Pinpoint the cell where the given text exists, returning its [x, y] midpoint coordinate. 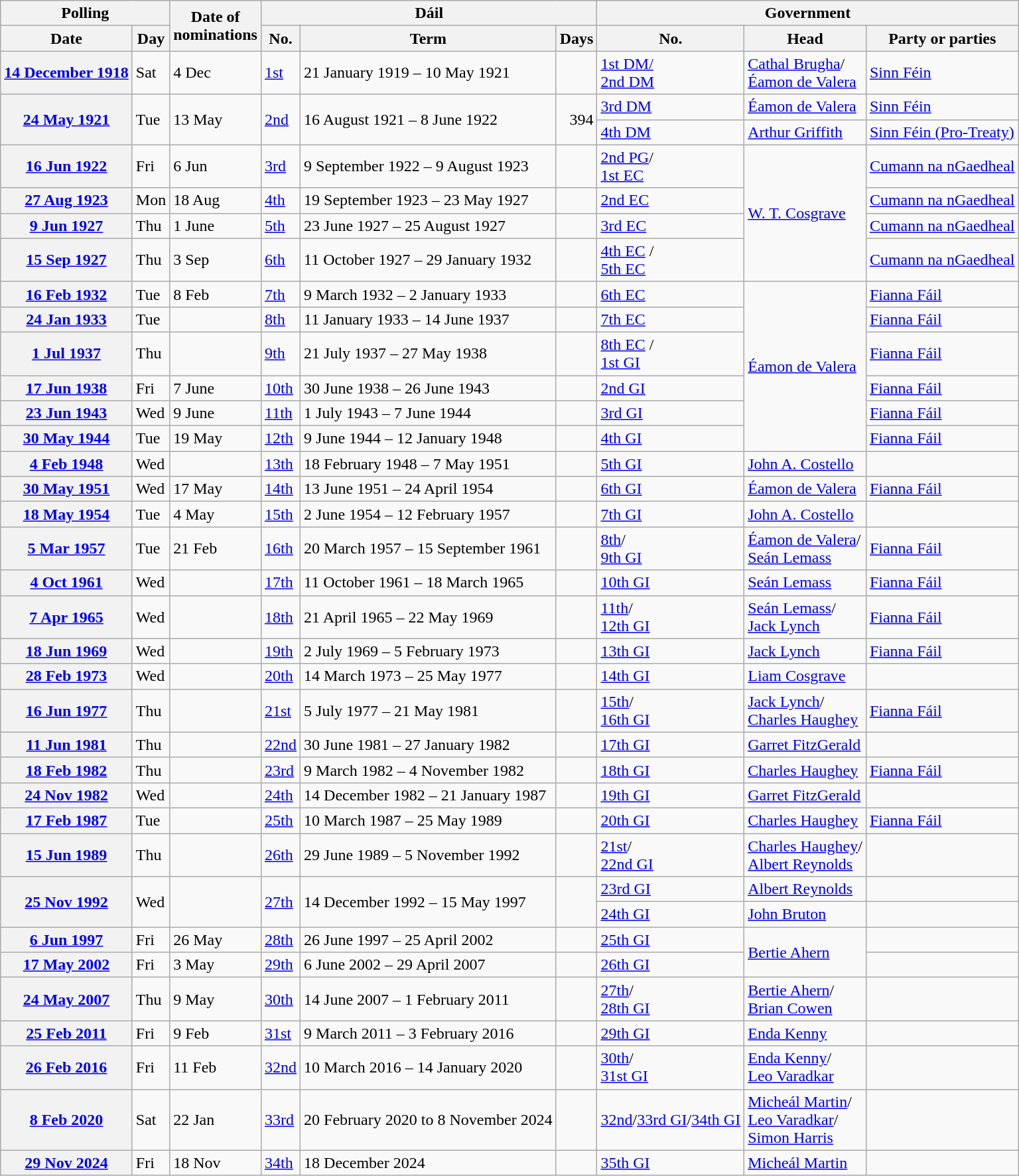
7 Apr 1965 [66, 617]
8th EC /1st GI [671, 353]
Dáil [429, 13]
11 Feb [216, 1067]
32nd [280, 1067]
Day [151, 38]
30 June 1938 – 26 June 1943 [429, 388]
22 Jan [216, 1120]
23rd GI [671, 889]
17 Jun 1938 [66, 388]
16th [280, 548]
Seán Lemass/Jack Lynch [805, 617]
10th GI [671, 583]
26 June 1997 – 25 April 2002 [429, 940]
31st [280, 1033]
Date ofnominations [216, 26]
9 May [216, 999]
10 March 2016 – 14 January 2020 [429, 1067]
3rd [280, 166]
394 [577, 119]
16 Jun 1922 [66, 166]
11 October 1961 – 18 March 1965 [429, 583]
Cathal Brugha/Éamon de Valera [805, 73]
25 Feb 2011 [66, 1033]
8 Feb 2020 [66, 1120]
17th [280, 583]
34th [280, 1163]
30 June 1981 – 27 January 1982 [429, 745]
3rd DM [671, 107]
9 March 2011 – 3 February 2016 [429, 1033]
Government [808, 13]
18 February 1948 – 7 May 1951 [429, 464]
1 June [216, 226]
15 Sep 1927 [66, 260]
11 January 1933 – 14 June 1937 [429, 319]
John Bruton [805, 915]
3rd GI [671, 413]
27 Aug 1923 [66, 200]
14th GI [671, 676]
Jack Lynch/Charles Haughey [805, 710]
Éamon de Valera/Seán Lemass [805, 548]
Enda Kenny/Leo Varadkar [805, 1067]
Bertie Ahern [805, 952]
Polling [85, 13]
26th GI [671, 965]
Jack Lynch [805, 651]
Mon [151, 200]
15th/16th GI [671, 710]
9 Feb [216, 1033]
3 Sep [216, 260]
Albert Reynolds [805, 889]
Date [66, 38]
Bertie Ahern/Brian Cowen [805, 999]
6 June 2002 – 29 April 2007 [429, 965]
29 June 1989 – 5 November 1992 [429, 855]
6th [280, 260]
26th [280, 855]
18th GI [671, 770]
9 Jun 1927 [66, 226]
35th GI [671, 1163]
24 Nov 1982 [66, 795]
5th GI [671, 464]
32nd/33rd GI/34th GI [671, 1120]
Head [805, 38]
Term [429, 38]
30 May 1951 [66, 489]
Enda Kenny [805, 1033]
19 May [216, 439]
2nd GI [671, 388]
21 July 1937 – 27 May 1938 [429, 353]
23rd [280, 770]
24 May 1921 [66, 119]
25th GI [671, 940]
4th EC /5th EC [671, 260]
Micheál Martin [805, 1163]
Micheál Martin/Leo Varadkar/Simon Harris [805, 1120]
21 Feb [216, 548]
27th [280, 902]
2 June 1954 – 12 February 1957 [429, 514]
23 June 1927 – 25 August 1927 [429, 226]
14 June 2007 – 1 February 2011 [429, 999]
Arthur Griffith [805, 132]
11th [280, 413]
17 Feb 1987 [66, 820]
29th [280, 965]
11 October 1927 – 29 January 1932 [429, 260]
30 May 1944 [66, 439]
14 December 1918 [66, 73]
25th [280, 820]
14 December 1982 – 21 January 1987 [429, 795]
16 Jun 1977 [66, 710]
21 April 1965 – 22 May 1969 [429, 617]
16 August 1921 – 8 June 1922 [429, 119]
10th [280, 388]
4th GI [671, 439]
2nd PG/1st EC [671, 166]
6 Jun 1997 [66, 940]
4 Dec [216, 73]
29 Nov 2024 [66, 1163]
Party or parties [942, 38]
18 Nov [216, 1163]
15th [280, 514]
Sinn Féin (Pro-Treaty) [942, 132]
20th GI [671, 820]
5 July 1977 – 21 May 1981 [429, 710]
4 Oct 1961 [66, 583]
19th [280, 651]
19th GI [671, 795]
17 May 2002 [66, 965]
23 Jun 1943 [66, 413]
9 March 1982 – 4 November 1982 [429, 770]
13 June 1951 – 24 April 1954 [429, 489]
Days [577, 38]
20 February 2020 to 8 November 2024 [429, 1120]
Liam Cosgrave [805, 676]
5 Mar 1957 [66, 548]
14 March 1973 – 25 May 1977 [429, 676]
8th/9th GI [671, 548]
2nd EC [671, 200]
22nd [280, 745]
1st [280, 73]
19 September 1923 – 23 May 1927 [429, 200]
33rd [280, 1120]
9 March 1932 – 2 January 1933 [429, 294]
21st [280, 710]
9 June [216, 413]
18 May 1954 [66, 514]
13th GI [671, 651]
14 December 1992 – 15 May 1997 [429, 902]
25 Nov 1992 [66, 902]
13 May [216, 119]
29th GI [671, 1033]
30th [280, 999]
24th GI [671, 915]
W. T. Cosgrave [805, 213]
6th GI [671, 489]
9 June 1944 – 12 January 1948 [429, 439]
20 March 1957 – 15 September 1961 [429, 548]
5th [280, 226]
4th DM [671, 132]
Charles Haughey/Albert Reynolds [805, 855]
15 Jun 1989 [66, 855]
1 Jul 1937 [66, 353]
12th [280, 439]
28th [280, 940]
7 June [216, 388]
7th EC [671, 319]
26 May [216, 940]
9 September 1922 – 9 August 1923 [429, 166]
7th GI [671, 514]
1st DM/2nd DM [671, 73]
20th [280, 676]
4 May [216, 514]
24 May 2007 [66, 999]
30th/31st GI [671, 1067]
3rd EC [671, 226]
14th [280, 489]
17th GI [671, 745]
3 May [216, 965]
24 Jan 1933 [66, 319]
18th [280, 617]
6 Jun [216, 166]
8 Feb [216, 294]
8th [280, 319]
26 Feb 2016 [66, 1067]
2nd [280, 119]
16 Feb 1932 [66, 294]
6th EC [671, 294]
11 Jun 1981 [66, 745]
13th [280, 464]
18 Feb 1982 [66, 770]
10 March 1987 – 25 May 1989 [429, 820]
28 Feb 1973 [66, 676]
18 December 2024 [429, 1163]
4th [280, 200]
24th [280, 795]
1 July 1943 – 7 June 1944 [429, 413]
21 January 1919 – 10 May 1921 [429, 73]
17 May [216, 489]
11th/12th GI [671, 617]
Seán Lemass [805, 583]
9th [280, 353]
4 Feb 1948 [66, 464]
27th/28th GI [671, 999]
7th [280, 294]
18 Jun 1969 [66, 651]
21st/22nd GI [671, 855]
18 Aug [216, 200]
2 July 1969 – 5 February 1973 [429, 651]
